Scan for the cell matching the given text and deliver its (x, y) coordinate at center. 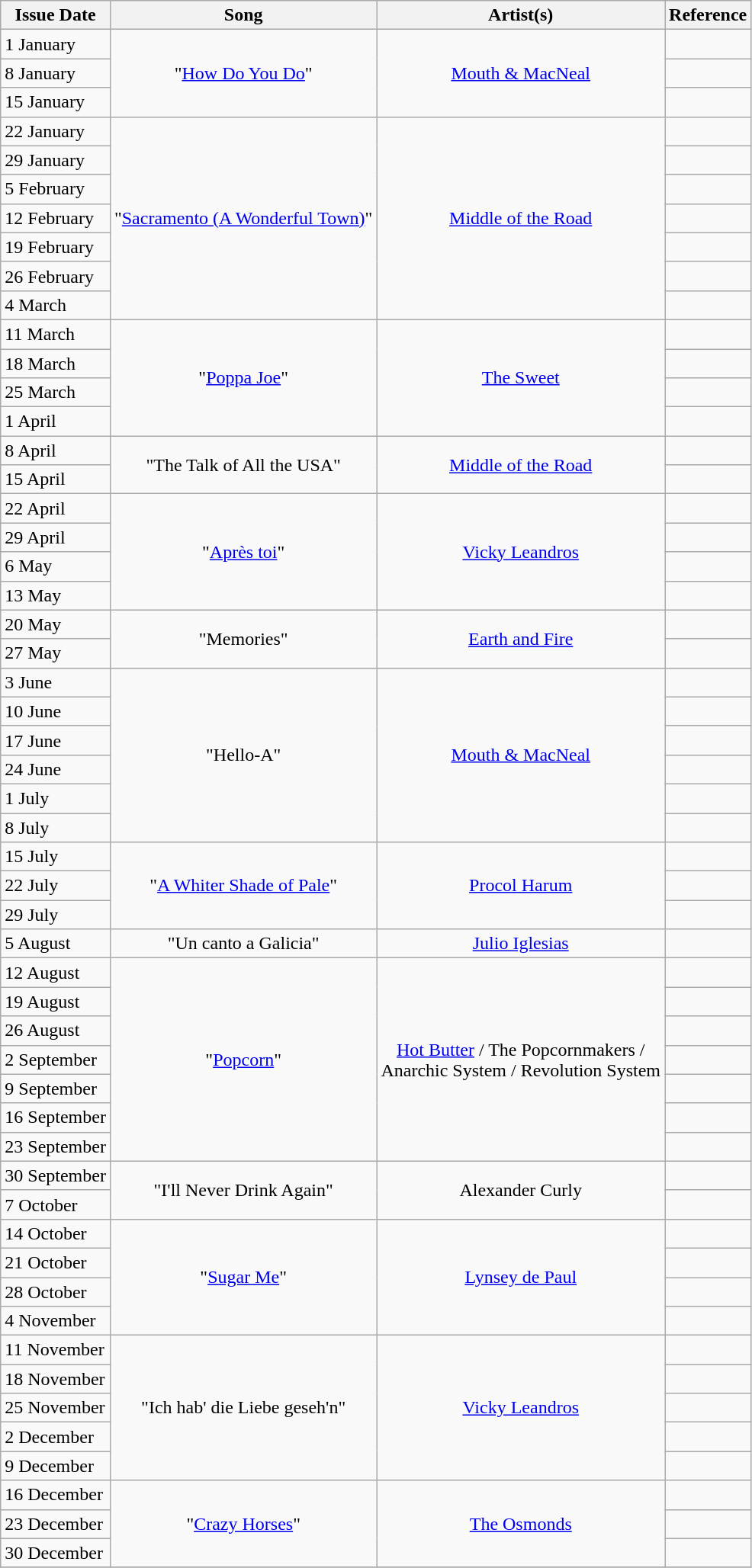
29 April (56, 537)
7 October (56, 1204)
22 January (56, 131)
Reference (708, 15)
15 July (56, 857)
29 July (56, 915)
8 July (56, 827)
20 May (56, 624)
"Hello-A" (243, 755)
16 September (56, 1117)
14 October (56, 1233)
18 November (56, 1379)
"Poppa Joe" (243, 377)
13 May (56, 595)
"Sugar Me" (243, 1277)
27 May (56, 653)
4 March (56, 305)
1 January (56, 44)
15 January (56, 102)
"Ich hab' die Liebe geseh'n" (243, 1408)
15 April (56, 479)
16 December (56, 1495)
26 August (56, 1031)
8 April (56, 451)
"Popcorn" (243, 1060)
Song (243, 15)
"The Talk of All the USA" (243, 465)
21 October (56, 1262)
"Memories" (243, 639)
1 July (56, 798)
11 March (56, 334)
Earth and Fire (521, 639)
10 June (56, 711)
Alexander Curly (521, 1190)
2 September (56, 1060)
1 April (56, 422)
22 July (56, 886)
12 August (56, 973)
17 June (56, 740)
23 December (56, 1524)
19 August (56, 1002)
30 September (56, 1175)
22 April (56, 508)
The Osmonds (521, 1524)
23 September (56, 1146)
29 January (56, 160)
The Sweet (521, 377)
12 February (56, 218)
25 March (56, 393)
2 December (56, 1437)
Lynsey de Paul (521, 1277)
9 December (56, 1466)
8 January (56, 73)
18 March (56, 364)
"Un canto a Galicia" (243, 944)
30 December (56, 1553)
11 November (56, 1350)
"I'll Never Drink Again" (243, 1190)
"Sacramento (A Wonderful Town)" (243, 218)
9 September (56, 1089)
25 November (56, 1408)
28 October (56, 1292)
5 February (56, 189)
3 June (56, 682)
4 November (56, 1321)
Procol Harum (521, 886)
Artist(s) (521, 15)
Hot Butter / The Popcornmakers /Anarchic System / Revolution System (521, 1060)
"Après toi" (243, 552)
19 February (56, 247)
Issue Date (56, 15)
Julio Iglesias (521, 944)
"A Whiter Shade of Pale" (243, 886)
5 August (56, 944)
6 May (56, 566)
26 February (56, 276)
"How Do You Do" (243, 73)
24 June (56, 769)
"Crazy Horses" (243, 1524)
